Pinpoint the cell where the given text exists, returning its (x, y) midpoint coordinate. 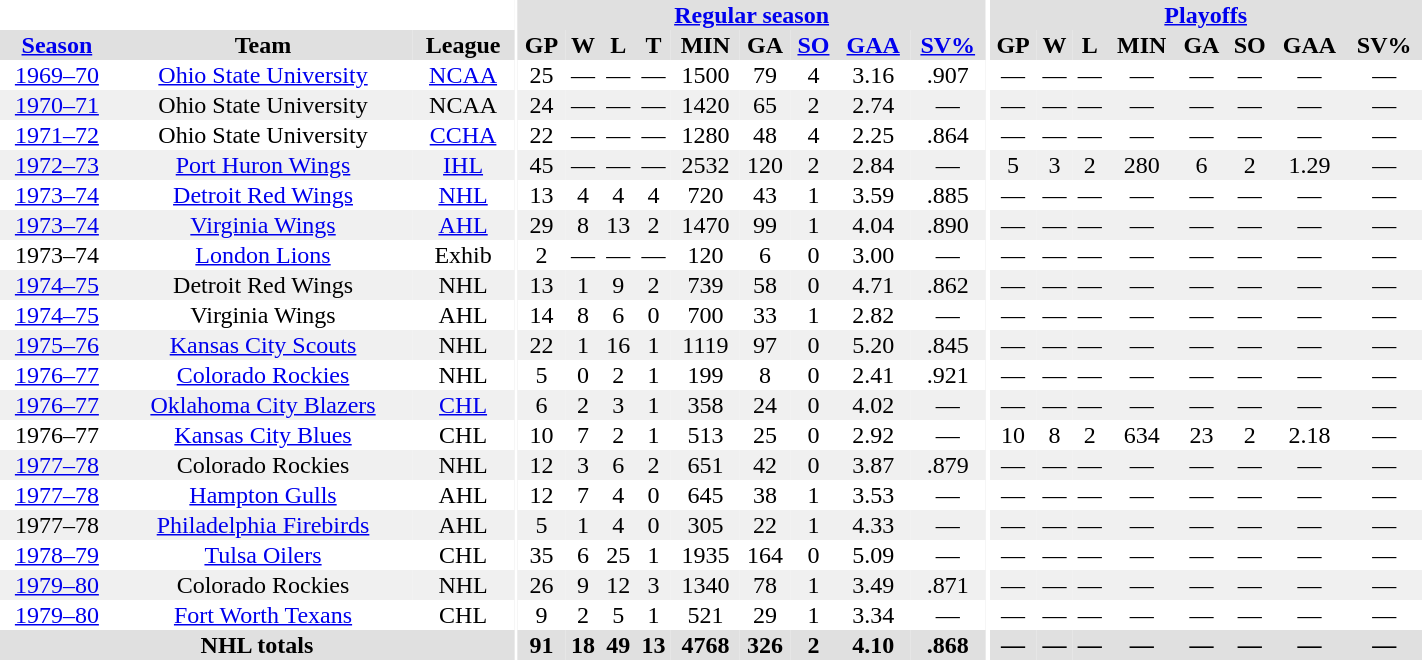
Oklahoma City Blazers (264, 405)
T (654, 45)
16 (618, 345)
634 (1141, 435)
Playoffs (1206, 15)
3.49 (873, 585)
1280 (705, 135)
1972–73 (57, 165)
Kansas City Blues (264, 435)
3.34 (873, 615)
Fort Worth Texans (264, 615)
79 (766, 75)
280 (1141, 165)
99 (766, 225)
Port Huron Wings (264, 165)
1971–72 (57, 135)
Regular season (752, 15)
3.87 (873, 465)
Tulsa Oilers (264, 555)
.868 (948, 645)
NHL totals (257, 645)
4.04 (873, 225)
1340 (705, 585)
2.82 (873, 315)
1470 (705, 225)
1.29 (1310, 165)
1978–79 (57, 555)
305 (705, 525)
23 (1202, 435)
.871 (948, 585)
14 (542, 315)
1969–70 (57, 75)
2.25 (873, 135)
35 (542, 555)
.864 (948, 135)
43 (766, 195)
199 (705, 375)
2.18 (1310, 435)
4.02 (873, 405)
45 (542, 165)
1420 (705, 105)
164 (766, 555)
1935 (705, 555)
League (463, 45)
2.41 (873, 375)
38 (766, 495)
Season (57, 45)
2.92 (873, 435)
4.33 (873, 525)
3.16 (873, 75)
Team (264, 45)
1119 (705, 345)
18 (582, 645)
5.20 (873, 345)
.885 (948, 195)
.845 (948, 345)
358 (705, 405)
1970–71 (57, 105)
London Lions (264, 255)
.862 (948, 285)
33 (766, 315)
49 (618, 645)
42 (766, 465)
78 (766, 585)
4.10 (873, 645)
48 (766, 135)
65 (766, 105)
Hampton Gulls (264, 495)
.879 (948, 465)
.907 (948, 75)
720 (705, 195)
97 (766, 345)
645 (705, 495)
3.00 (873, 255)
326 (766, 645)
739 (705, 285)
3.59 (873, 195)
.921 (948, 375)
700 (705, 315)
5.09 (873, 555)
4.71 (873, 285)
.890 (948, 225)
2.84 (873, 165)
58 (766, 285)
Philadelphia Firebirds (264, 525)
2.74 (873, 105)
Exhib (463, 255)
Kansas City Scouts (264, 345)
651 (705, 465)
IHL (463, 165)
26 (542, 585)
513 (705, 435)
1500 (705, 75)
4768 (705, 645)
521 (705, 615)
3.53 (873, 495)
1975–76 (57, 345)
91 (542, 645)
CCHA (463, 135)
2532 (705, 165)
